For the text-containing cell, return its midpoint in [x, y] coordinate format. 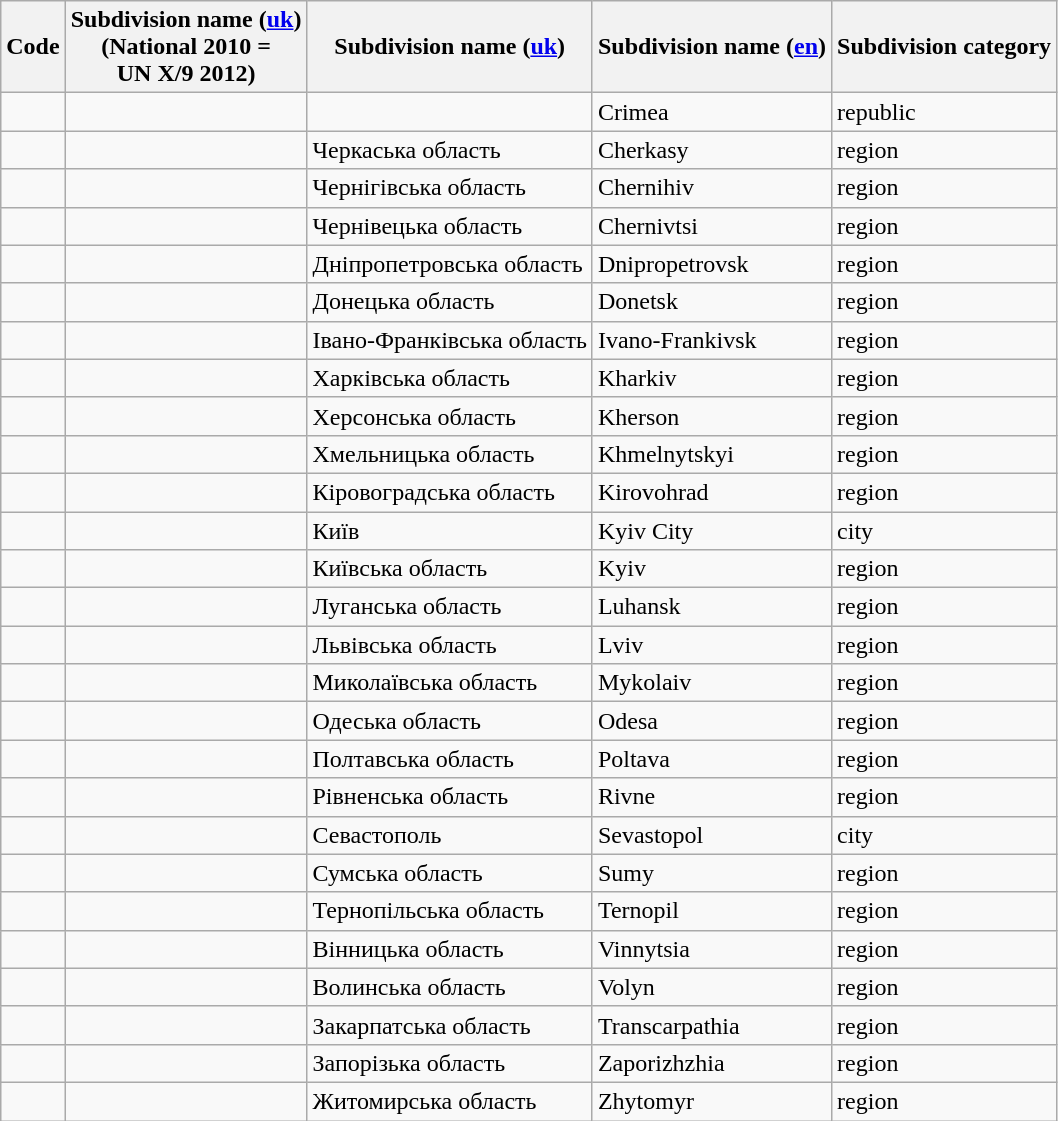
Київська область [450, 569]
Lviv [712, 645]
Львівська область [450, 645]
Ivano-Frankivsk [712, 340]
Khmelnytskyi [712, 454]
Ternopil [712, 911]
Житомирська область [450, 1101]
Sumy [712, 873]
Code [33, 47]
Чернігівська область [450, 188]
Subdivision name (en) [712, 47]
Subdivision name (uk) [450, 47]
Zaporizhzhia [712, 1063]
Севастополь [450, 835]
Сумська область [450, 873]
Dnipropetrovsk [712, 264]
Kharkiv [712, 378]
Полтавська область [450, 759]
Donetsk [712, 302]
Запорізька область [450, 1063]
Chernihiv [712, 188]
Донецька область [450, 302]
Волинська область [450, 987]
Одеська область [450, 721]
Хмельницька область [450, 454]
Cherkasy [712, 150]
Харківська область [450, 378]
Kirovohrad [712, 492]
Mykolaiv [712, 683]
Kyiv [712, 569]
Kherson [712, 416]
Poltava [712, 759]
Chernivtsi [712, 226]
Миколаївська область [450, 683]
Вінницька область [450, 949]
Рівненська область [450, 797]
Тернопільська область [450, 911]
Volyn [712, 987]
Черкаська область [450, 150]
Subdivision name (uk)(National 2010 =UN X/9 2012) [186, 47]
Luhansk [712, 607]
Transcarpathia [712, 1025]
Івано-Франківська область [450, 340]
Subdivision category [944, 47]
Rivne [712, 797]
Херсонська область [450, 416]
Закарпатська область [450, 1025]
Vinnytsia [712, 949]
Odesa [712, 721]
Sevastopol [712, 835]
Crimea [712, 112]
Київ [450, 531]
Kyiv City [712, 531]
Дніпропетровська область [450, 264]
Чернівецька область [450, 226]
Zhytomyr [712, 1101]
Луганська область [450, 607]
republic [944, 112]
Кіровоградська область [450, 492]
